Search for the cell housing the specified text and yield its (x, y) center coordinate. 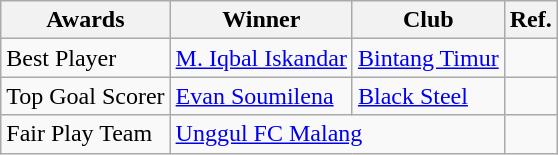
Best Player (86, 58)
M. Iqbal Iskandar (261, 58)
Bintang Timur (428, 58)
Winner (261, 20)
Ref. (530, 20)
Awards (86, 20)
Black Steel (428, 96)
Evan Soumilena (261, 96)
Unggul FC Malang (337, 134)
Club (428, 20)
Top Goal Scorer (86, 96)
Fair Play Team (86, 134)
